Identify which cell holds the provided text, then report its [x, y] central coordinate. 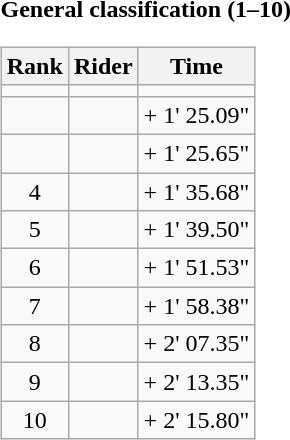
7 [34, 306]
+ 2' 07.35" [196, 344]
Rank [34, 66]
5 [34, 230]
+ 1' 51.53" [196, 268]
4 [34, 191]
+ 1' 25.65" [196, 153]
+ 1' 25.09" [196, 115]
+ 1' 39.50" [196, 230]
Rider [103, 66]
+ 1' 58.38" [196, 306]
Time [196, 66]
10 [34, 420]
9 [34, 382]
+ 2' 13.35" [196, 382]
+ 2' 15.80" [196, 420]
+ 1' 35.68" [196, 191]
6 [34, 268]
8 [34, 344]
